Detect which cell encompasses the target text, then output its (X, Y) center coordinate. 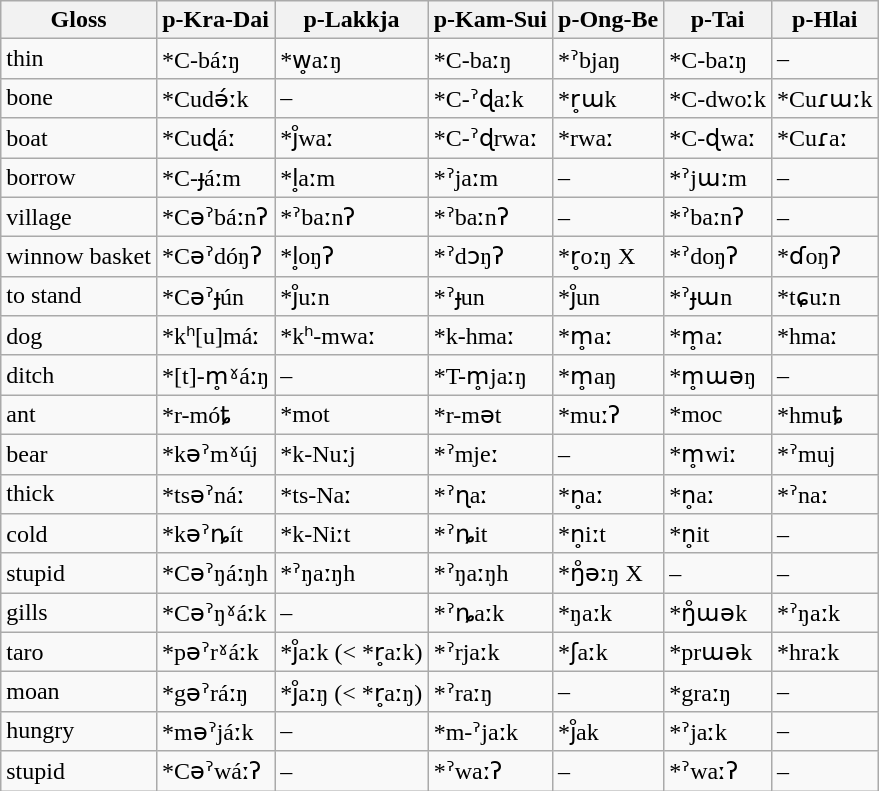
taro (79, 652)
*hraːk (826, 652)
*C-ˀɖrwaː (490, 138)
thin (79, 59)
*m-ˀjaːk (490, 731)
thick (79, 494)
*j̊aːŋ (< *r̥aːŋ) (352, 692)
Gloss (79, 20)
moan (79, 692)
*ʃaːk (608, 652)
*ˀjaːk (718, 731)
*kəˀmˠúj (215, 454)
*Cuɖáː (215, 138)
*mot (352, 415)
*Cəˀdóŋʔ (215, 257)
*kəˀȵít (215, 534)
*j̊aːk (< *r̥aːk) (352, 652)
p-Hlai (826, 20)
*ˀdoŋʔ (718, 257)
*w̥aːŋ (352, 59)
gills (79, 613)
*ˀbjaŋ (608, 59)
*tsəˀnáː (215, 494)
*ˀdɔŋʔ (490, 257)
*j̊un (608, 296)
*Cəˀŋˠáːk (215, 613)
*kʰ[u]máː (215, 336)
p-Ong-Be (608, 20)
*kʰ-mwaː (352, 336)
*ˀɟɯn (718, 296)
*ŋ̊əːŋ X (608, 573)
*[t]-m̥ˠáːŋ (215, 375)
*ˀnaː (826, 494)
*ˀrjaːk (490, 652)
*Cəˀɟún (215, 296)
*r-móȶ (215, 415)
*ˀȵit (490, 534)
*rwaː (608, 138)
*C-ɖwaː (718, 138)
*ts-Naː (352, 494)
*ŋaːk (608, 613)
borrow (79, 178)
*moc (718, 415)
*r̥ɯk (608, 98)
*m̥aŋ (608, 375)
p-Kam-Sui (490, 20)
bone (79, 98)
cold (79, 534)
*T-m̥jaːŋ (490, 375)
*k-Niːt (352, 534)
*muːʔ (608, 415)
p-Lakkja (352, 20)
to stand (79, 296)
*n̥it (718, 534)
*C-ɟáːm (215, 178)
*Cəˀŋáːŋh (215, 573)
*məˀjáːk (215, 731)
p-Tai (718, 20)
*ˀŋaːk (826, 613)
*ˀjaːm (490, 178)
*r̥oːŋ X (608, 257)
*C-dwoːk (718, 98)
*Cəˀwáːʔ (215, 771)
*ˀjɯːm (718, 178)
ditch (79, 375)
*hmuȶ (826, 415)
*ˀɟun (490, 296)
p-Kra-Dai (215, 20)
*ŋ̊ɯək (718, 613)
*Cudə́ːk (215, 98)
*C-báːŋ (215, 59)
village (79, 217)
hungry (79, 731)
*Cəˀbáːnʔ (215, 217)
*ˀmuj (826, 454)
*Cuɾɯːk (826, 98)
*tɕuːn (826, 296)
*j̊waː (352, 138)
*ˀɳaː (490, 494)
*n̥iːt (608, 534)
*j̊uːn (352, 296)
*prɯək (718, 652)
*k-hmaː (490, 336)
*l̥oŋʔ (352, 257)
*ˀmjeː (490, 454)
bear (79, 454)
*Cuɾaː (826, 138)
*ɗoŋʔ (826, 257)
dog (79, 336)
ant (79, 415)
*m̥ɯəŋ (718, 375)
*j̊ak (608, 731)
*ˀȵaːk (490, 613)
*ˀraːŋ (490, 692)
*k-Nuːj (352, 454)
winnow basket (79, 257)
*r-mət (490, 415)
*C-ˀɖaːk (490, 98)
*gəˀráːŋ (215, 692)
boat (79, 138)
*hmaː (826, 336)
*graːŋ (718, 692)
*pəˀrˠáːk (215, 652)
*l̥aːm (352, 178)
*m̥wiː (718, 454)
